Locate the cell with the specified text and output its [x, y] center coordinate. 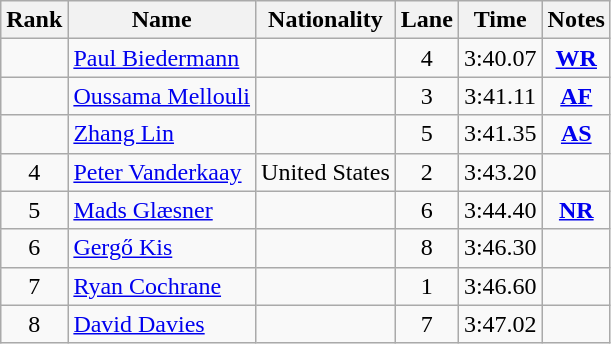
AF [576, 96]
3 [426, 96]
3:46.60 [500, 286]
Peter Vanderkaay [162, 172]
Name [162, 20]
Ryan Cochrane [162, 286]
3:40.07 [500, 58]
Gergő Kis [162, 248]
3:44.40 [500, 210]
NR [576, 210]
David Davies [162, 324]
Mads Glæsner [162, 210]
Lane [426, 20]
Notes [576, 20]
Oussama Mellouli [162, 96]
Time [500, 20]
1 [426, 286]
Paul Biedermann [162, 58]
AS [576, 134]
3:47.02 [500, 324]
WR [576, 58]
3:41.35 [500, 134]
United States [326, 172]
Rank [34, 20]
Nationality [326, 20]
3:41.11 [500, 96]
3:46.30 [500, 248]
3:43.20 [500, 172]
2 [426, 172]
Zhang Lin [162, 134]
